Capture the cell that displays the provided text and extract its [X, Y] central coordinate. 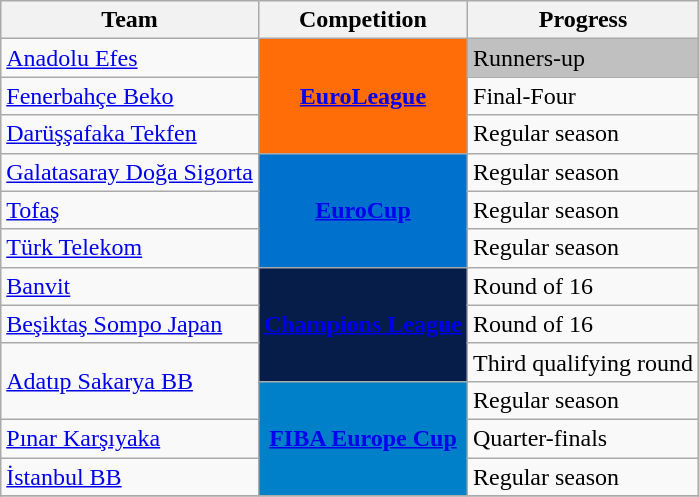
EuroCup [362, 210]
Champions League [362, 324]
Quarter-finals [584, 438]
Competition [362, 20]
Darüşşafaka Tekfen [130, 134]
Final-Four [584, 96]
Adatıp Sakarya BB [130, 381]
Third qualifying round [584, 362]
Team [130, 20]
Tofaş [130, 210]
FIBA Europe Cup [362, 438]
İstanbul BB [130, 477]
Progress [584, 20]
Anadolu Efes [130, 58]
Pınar Karşıyaka [130, 438]
Galatasaray Doğa Sigorta [130, 172]
EuroLeague [362, 96]
Banvit [130, 286]
Runners-up [584, 58]
Beşiktaş Sompo Japan [130, 324]
Fenerbahçe Beko [130, 96]
Türk Telekom [130, 248]
